From the cell containing the given text, extract its center point as (X, Y) coordinate. 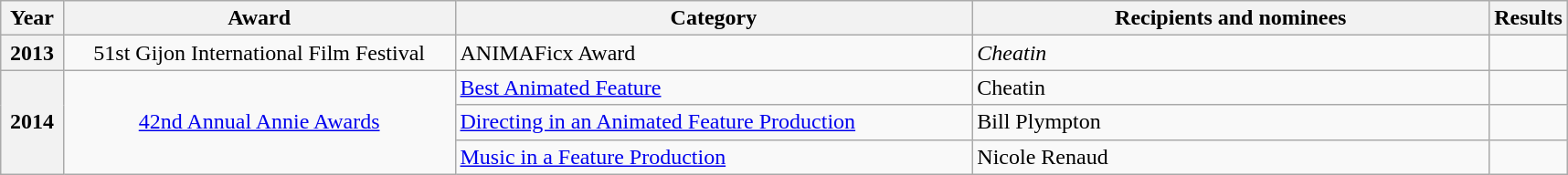
Results (1529, 18)
ANIMAFicx Award (714, 53)
Bill Plympton (1231, 122)
Best Animated Feature (714, 87)
Category (714, 18)
2014 (33, 122)
Recipients and nominees (1231, 18)
Music in a Feature Production (714, 157)
Directing in an Animated Feature Production (714, 122)
Year (33, 18)
2013 (33, 53)
51st Gijon International Film Festival (260, 53)
42nd Annual Annie Awards (260, 122)
Nicole Renaud (1231, 157)
Award (260, 18)
